Pinpoint the cell where the given text exists, returning its [X, Y] midpoint coordinate. 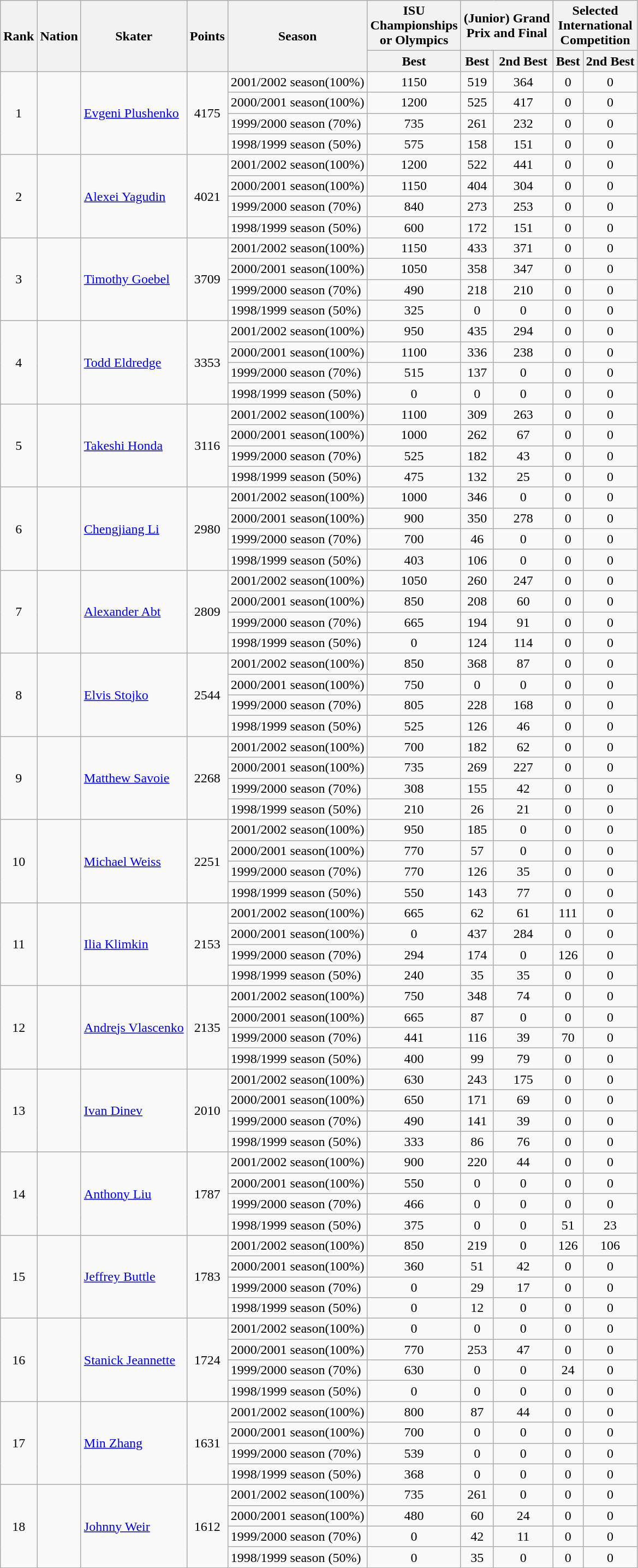
273 [477, 206]
67 [523, 435]
111 [568, 913]
309 [477, 414]
Points [207, 36]
358 [477, 269]
263 [523, 414]
433 [477, 248]
Matthew Savoie [134, 778]
262 [477, 435]
69 [523, 1100]
15 [19, 1276]
43 [523, 456]
Takeshi Honda [134, 446]
21 [523, 809]
124 [477, 643]
840 [414, 206]
8 [19, 695]
70 [568, 1038]
143 [477, 892]
61 [523, 913]
800 [414, 1412]
Johnny Weir [134, 1526]
350 [477, 518]
260 [477, 580]
174 [477, 955]
238 [523, 352]
220 [477, 1162]
Anthony Liu [134, 1193]
4 [19, 363]
175 [523, 1079]
208 [477, 601]
Min Zhang [134, 1443]
47 [523, 1350]
3353 [207, 363]
336 [477, 352]
172 [477, 227]
400 [414, 1059]
1787 [207, 1193]
Jeffrey Buttle [134, 1276]
Skater [134, 36]
333 [414, 1142]
243 [477, 1079]
5 [19, 446]
348 [477, 996]
2809 [207, 611]
Alexei Yagudin [134, 196]
ISU Championships or Olympics [414, 26]
325 [414, 311]
18 [19, 1526]
57 [477, 851]
3 [19, 279]
Ilia Klimkin [134, 944]
228 [477, 705]
77 [523, 892]
232 [523, 123]
158 [477, 144]
Ivan Dinev [134, 1110]
Todd Eldredge [134, 363]
600 [414, 227]
247 [523, 580]
2153 [207, 944]
116 [477, 1038]
10 [19, 861]
466 [414, 1204]
650 [414, 1100]
91 [523, 622]
240 [414, 976]
79 [523, 1059]
29 [477, 1287]
515 [414, 373]
Rank [19, 36]
Elvis Stojko [134, 695]
360 [414, 1266]
Andrejs Vlascenko [134, 1027]
Alexander Abt [134, 611]
218 [477, 290]
1724 [207, 1360]
480 [414, 1516]
7 [19, 611]
16 [19, 1360]
4175 [207, 113]
304 [523, 186]
6 [19, 528]
25 [523, 477]
519 [477, 82]
141 [477, 1121]
2544 [207, 695]
76 [523, 1142]
(Junior) Grand Prix and Final [506, 26]
435 [477, 331]
522 [477, 165]
417 [523, 103]
403 [414, 560]
3709 [207, 279]
23 [610, 1225]
Season [297, 36]
437 [477, 934]
219 [477, 1245]
13 [19, 1110]
168 [523, 705]
155 [477, 788]
2268 [207, 778]
404 [477, 186]
375 [414, 1225]
185 [477, 830]
278 [523, 518]
364 [523, 82]
475 [414, 477]
Timothy Goebel [134, 279]
194 [477, 622]
74 [523, 996]
137 [477, 373]
539 [414, 1453]
171 [477, 1100]
Selected International Competition [595, 26]
805 [414, 705]
308 [414, 788]
14 [19, 1193]
26 [477, 809]
347 [523, 269]
269 [477, 768]
99 [477, 1059]
2135 [207, 1027]
3116 [207, 446]
1631 [207, 1443]
1612 [207, 1526]
1783 [207, 1276]
Michael Weiss [134, 861]
227 [523, 768]
132 [477, 477]
Chengjiang Li [134, 528]
1 [19, 113]
284 [523, 934]
2980 [207, 528]
Evgeni Plushenko [134, 113]
346 [477, 497]
2 [19, 196]
9 [19, 778]
Stanick Jeannette [134, 1360]
114 [523, 643]
2251 [207, 861]
575 [414, 144]
4021 [207, 196]
2010 [207, 1110]
86 [477, 1142]
Nation [59, 36]
371 [523, 248]
